Search for the cell housing the specified text and yield its (x, y) center coordinate. 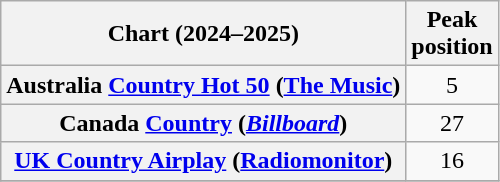
16 (452, 161)
Peakposition (452, 34)
UK Country Airplay (Radiomonitor) (204, 161)
Canada Country (Billboard) (204, 123)
Chart (2024–2025) (204, 34)
5 (452, 85)
27 (452, 123)
Australia Country Hot 50 (The Music) (204, 85)
